From the cell containing the given text, extract its center point as [X, Y] coordinate. 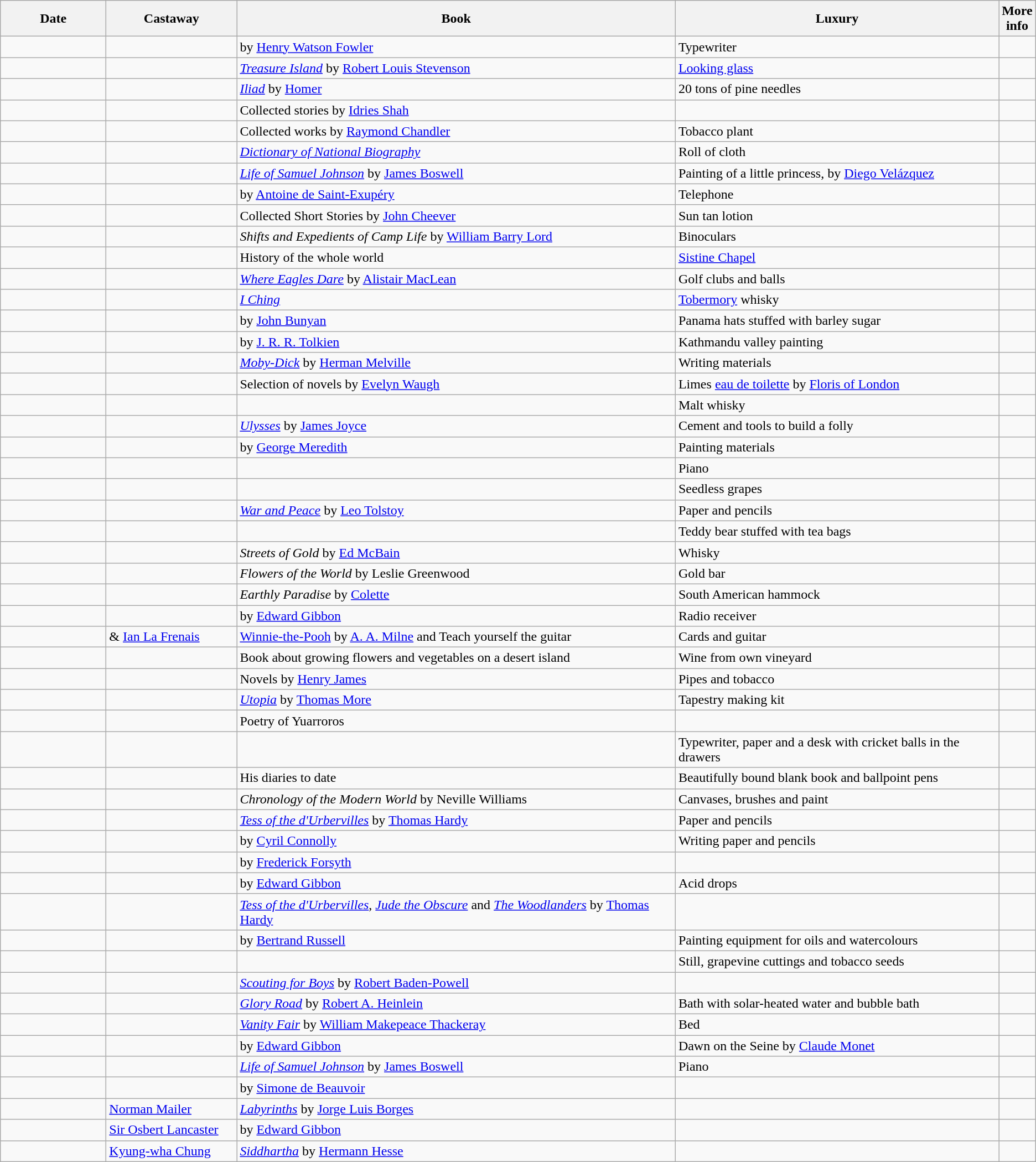
Book about growing flowers and vegetables on a desert island [456, 658]
Cement and tools to build a folly [837, 426]
by J. R. R. Tolkien [456, 342]
Typewriter, paper and a desk with cricket balls in the drawers [837, 749]
Painting equipment for oils and watercolours [837, 940]
Limes eau de toilette by Floris of London [837, 384]
Sir Osbert Lancaster [172, 1130]
Panama hats stuffed with barley sugar [837, 321]
Pipes and tobacco [837, 679]
Castaway [172, 19]
Whisky [837, 552]
Flowers of the World by Leslie Greenwood [456, 573]
Where Eagles Dare by Alistair MacLean [456, 278]
Painting of a little princess, by Diego Velázquez [837, 173]
Glory Road by Robert A. Heinlein [456, 1004]
by John Bunyan [456, 321]
Malt whisky [837, 405]
Collected works by Raymond Chandler [456, 131]
by Henry Watson Fowler [456, 47]
Gold bar [837, 573]
Cards and guitar [837, 637]
Painting materials [837, 447]
Kyung-wha Chung [172, 1151]
Tobacco plant [837, 131]
Utopia by Thomas More [456, 700]
20 tons of pine needles [837, 89]
by Cyril Connolly [456, 841]
& Ian La Frenais [172, 637]
Iliad by Homer [456, 89]
History of the whole world [456, 257]
Scouting for Boys by Robert Baden-Powell [456, 982]
by Frederick Forsyth [456, 862]
Streets of Gold by Ed McBain [456, 552]
Golf clubs and balls [837, 278]
Siddhartha by Hermann Hesse [456, 1151]
Teddy bear stuffed with tea bags [837, 531]
Winnie-the-Pooh by A. A. Milne and Teach yourself the guitar [456, 637]
Ulysses by James Joyce [456, 426]
Tess of the d'Urbervilles by Thomas Hardy [456, 820]
His diaries to date [456, 778]
Vanity Fair by William Makepeace Thackeray [456, 1025]
Collected stories by Idries Shah [456, 110]
Selection of novels by Evelyn Waugh [456, 384]
Bed [837, 1025]
Moreinfo [1017, 19]
Radio receiver [837, 616]
Chronology of the Modern World by Neville Williams [456, 799]
Roll of cloth [837, 152]
Poetry of Yuarroros [456, 721]
Still, grapevine cuttings and tobacco seeds [837, 961]
Tess of the d'Urbervilles, Jude the Obscure and The Woodlanders by Thomas Hardy [456, 912]
Seedless grapes [837, 489]
Date [53, 19]
Labyrinths by Jorge Luis Borges [456, 1109]
Sistine Chapel [837, 257]
Moby-Dick by Herman Melville [456, 363]
South American hammock [837, 594]
Luxury [837, 19]
Telephone [837, 194]
by Antoine de Saint-Exupéry [456, 194]
Earthly Paradise by Colette [456, 594]
Dawn on the Seine by Claude Monet [837, 1046]
by Simone de Beauvoir [456, 1088]
Shifts and Expedients of Camp Life by William Barry Lord [456, 236]
Typewriter [837, 47]
Binoculars [837, 236]
Writing paper and pencils [837, 841]
Kathmandu valley painting [837, 342]
Bath with solar-heated water and bubble bath [837, 1004]
Sun tan lotion [837, 215]
Acid drops [837, 883]
Looking glass [837, 68]
I Ching [456, 300]
by Bertrand Russell [456, 940]
Beautifully bound blank book and ballpoint pens [837, 778]
Tapestry making kit [837, 700]
War and Peace by Leo Tolstoy [456, 510]
Dictionary of National Biography [456, 152]
Collected Short Stories by John Cheever [456, 215]
Novels by Henry James [456, 679]
Wine from own vineyard [837, 658]
Norman Mailer [172, 1109]
Book [456, 19]
Writing materials [837, 363]
Tobermory whisky [837, 300]
Canvases, brushes and paint [837, 799]
Treasure Island by Robert Louis Stevenson [456, 68]
by George Meredith [456, 447]
